Search for the cell housing the specified text and yield its (x, y) center coordinate. 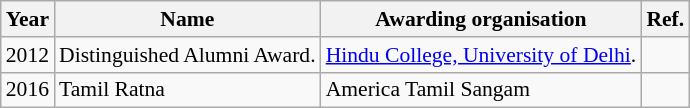
America Tamil Sangam (482, 90)
Ref. (665, 19)
Hindu College, University of Delhi. (482, 55)
Distinguished Alumni Award. (188, 55)
2012 (28, 55)
Tamil Ratna (188, 90)
2016 (28, 90)
Awarding organisation (482, 19)
Name (188, 19)
Year (28, 19)
